Find where the given text appears and provide that cell's center as [X, Y] coordinate. 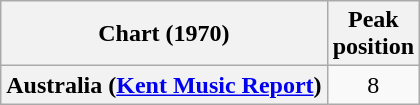
Australia (Kent Music Report) [164, 85]
8 [373, 85]
Chart (1970) [164, 34]
Peakposition [373, 34]
